Return the [X, Y] coordinate for the center point of the cell that contains the specified text.  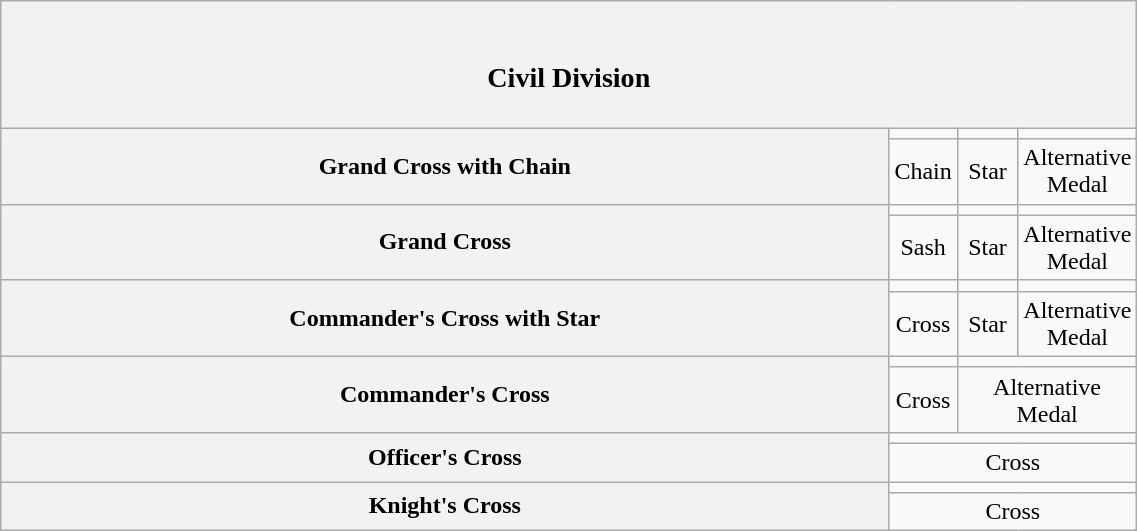
Officer's Cross [445, 456]
Grand Cross [445, 242]
Knight's Cross [445, 506]
Chain [923, 172]
Grand Cross with Chain [445, 166]
Commander's Cross with Star [445, 318]
Commander's Cross [445, 394]
Sash [923, 248]
Civil Division [569, 64]
